Pinpoint the cell where the given text exists, returning its [X, Y] midpoint coordinate. 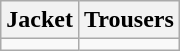
Jacket [40, 20]
Trousers [128, 20]
